Return the [x, y] coordinate for the center point of the cell that contains the specified text.  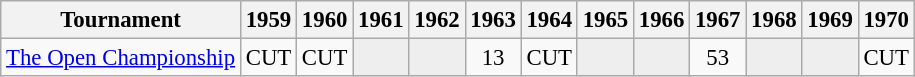
1965 [605, 20]
53 [718, 58]
1970 [886, 20]
1959 [268, 20]
1963 [493, 20]
1964 [549, 20]
1969 [830, 20]
1967 [718, 20]
1960 [325, 20]
1962 [437, 20]
1961 [381, 20]
1968 [774, 20]
Tournament [121, 20]
1966 [661, 20]
13 [493, 58]
The Open Championship [121, 58]
